Provide the [x, y] coordinate of the cell's center where the given text is located.  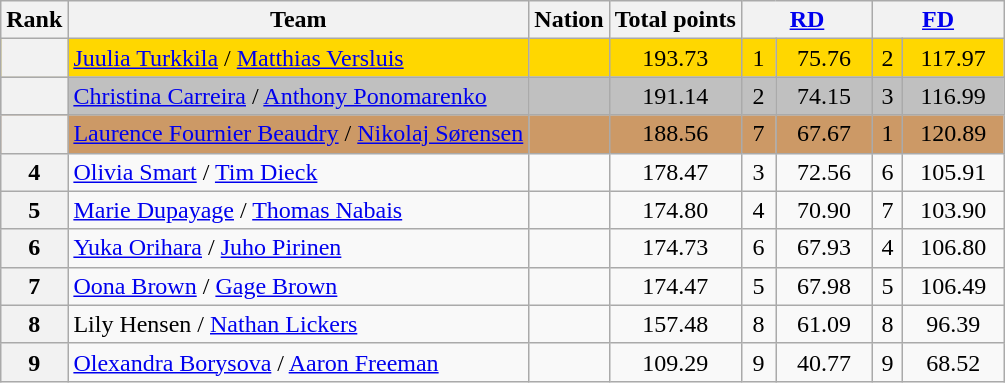
Nation [569, 20]
120.89 [954, 134]
68.52 [954, 362]
178.47 [675, 172]
Laurence Fournier Beaudry / Nikolaj Sørensen [298, 134]
67.98 [824, 286]
Oona Brown / Gage Brown [298, 286]
40.77 [824, 362]
Lily Hensen / Nathan Lickers [298, 324]
174.47 [675, 286]
96.39 [954, 324]
174.73 [675, 248]
RD [806, 20]
Christina Carreira / Anthony Ponomarenko [298, 96]
61.09 [824, 324]
Yuka Orihara / Juho Pirinen [298, 248]
Rank [34, 20]
109.29 [675, 362]
67.93 [824, 248]
FD [938, 20]
67.67 [824, 134]
Olexandra Borysova / Aaron Freeman [298, 362]
191.14 [675, 96]
Marie Dupayage / Thomas Nabais [298, 210]
Olivia Smart / Tim Dieck [298, 172]
72.56 [824, 172]
116.99 [954, 96]
106.80 [954, 248]
106.49 [954, 286]
74.15 [824, 96]
75.76 [824, 58]
70.90 [824, 210]
103.90 [954, 210]
174.80 [675, 210]
188.56 [675, 134]
117.97 [954, 58]
Total points [675, 20]
157.48 [675, 324]
Juulia Turkkila / Matthias Versluis [298, 58]
Team [298, 20]
193.73 [675, 58]
105.91 [954, 172]
